Return (x, y) of the center of cell containing provided text 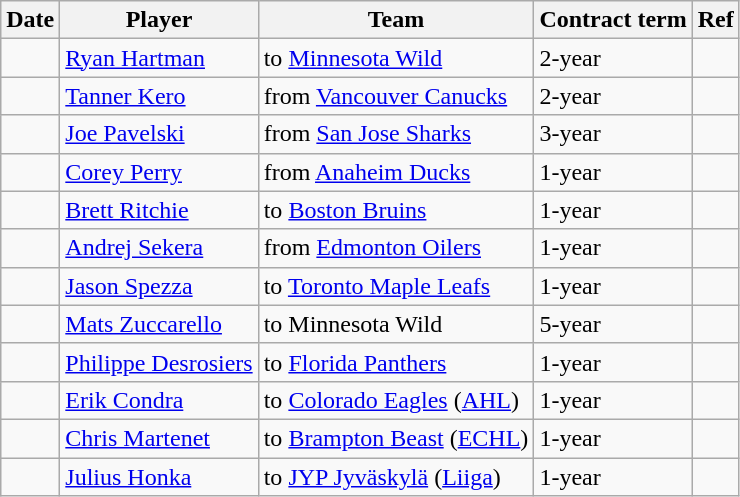
Mats Zuccarello (159, 324)
Joe Pavelski (159, 134)
to Brampton Beast (ECHL) (396, 438)
3-year (613, 134)
Philippe Desrosiers (159, 362)
Corey Perry (159, 172)
Team (396, 20)
Jason Spezza (159, 286)
to Boston Bruins (396, 210)
to JYP Jyväskylä (Liiga) (396, 477)
Contract term (613, 20)
Andrej Sekera (159, 248)
to Colorado Eagles (AHL) (396, 400)
Tanner Kero (159, 96)
Player (159, 20)
from Edmonton Oilers (396, 248)
to Florida Panthers (396, 362)
Chris Martenet (159, 438)
Date (30, 20)
Erik Condra (159, 400)
from Anaheim Ducks (396, 172)
from Vancouver Canucks (396, 96)
Ryan Hartman (159, 58)
5-year (613, 324)
to Toronto Maple Leafs (396, 286)
Julius Honka (159, 477)
Brett Ritchie (159, 210)
from San Jose Sharks (396, 134)
Ref (716, 20)
